Find where the given text appears and provide that cell's center as [X, Y] coordinate. 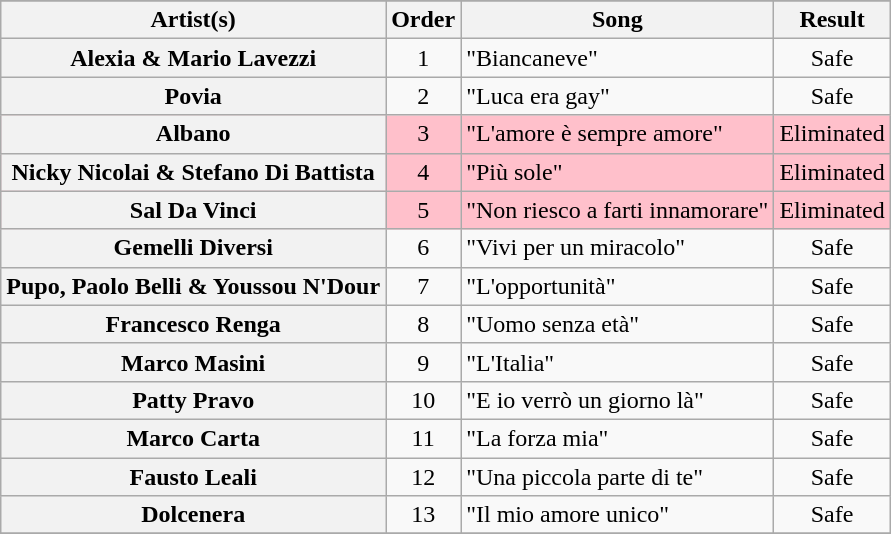
Dolcenera [194, 515]
Order [424, 20]
Marco Carta [194, 438]
Albano [194, 134]
Povia [194, 96]
Result [832, 20]
"Uomo senza età" [618, 324]
11 [424, 438]
"L'opportunità" [618, 286]
"Vivi per un miracolo" [618, 248]
Nicky Nicolai & Stefano Di Battista [194, 172]
"Luca era gay" [618, 96]
Sal Da Vinci [194, 210]
Fausto Leali [194, 477]
6 [424, 248]
"Più sole" [618, 172]
Patty Pravo [194, 400]
3 [424, 134]
Gemelli Diversi [194, 248]
9 [424, 362]
"Il mio amore unico" [618, 515]
7 [424, 286]
"La forza mia" [618, 438]
"L'Italia" [618, 362]
"Biancaneve" [618, 58]
Song [618, 20]
"E io verrò un giorno là" [618, 400]
"L'amore è sempre amore" [618, 134]
Marco Masini [194, 362]
"Una piccola parte di te" [618, 477]
5 [424, 210]
Artist(s) [194, 20]
12 [424, 477]
8 [424, 324]
Pupo, Paolo Belli & Youssou N'Dour [194, 286]
1 [424, 58]
10 [424, 400]
13 [424, 515]
4 [424, 172]
Francesco Renga [194, 324]
Alexia & Mario Lavezzi [194, 58]
2 [424, 96]
"Non riesco a farti innamorare" [618, 210]
